Locate the cell with the specified text and output its (x, y) center coordinate. 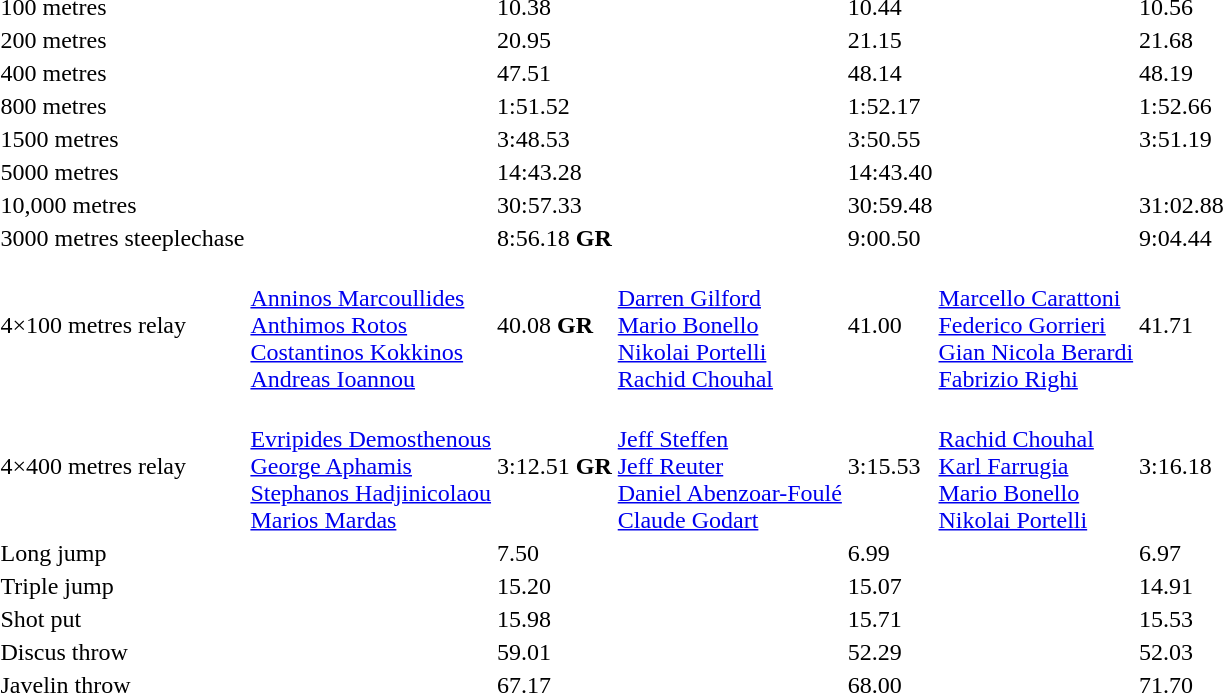
20.95 (555, 40)
48.14 (890, 73)
14:43.40 (890, 172)
6.99 (890, 553)
Anninos MarcoullidesAnthimos RotosCostantinos KokkinosAndreas Ioannou (371, 325)
3:15.53 (890, 466)
9:00.50 (890, 238)
15.07 (890, 586)
3:50.55 (890, 139)
Jeff SteffenJeff ReuterDaniel Abenzoar-FouléClaude Godart (730, 466)
Darren GilfordMario BonelloNikolai PortelliRachid Chouhal (730, 325)
15.20 (555, 586)
59.01 (555, 652)
3:48.53 (555, 139)
1:52.17 (890, 106)
15.71 (890, 619)
30:59.48 (890, 205)
1:51.52 (555, 106)
14:43.28 (555, 172)
8:56.18 GR (555, 238)
52.29 (890, 652)
7.50 (555, 553)
40.08 GR (555, 325)
41.00 (890, 325)
Rachid ChouhalKarl FarrugiaMario BonelloNikolai Portelli (1036, 466)
Evripides DemosthenousGeorge AphamisStephanos HadjinicolaouMarios Mardas (371, 466)
30:57.33 (555, 205)
47.51 (555, 73)
15.98 (555, 619)
3:12.51 GR (555, 466)
Marcello CarattoniFederico GorrieriGian Nicola BerardiFabrizio Righi (1036, 325)
21.15 (890, 40)
